Determine the [x, y] coordinate at the center of the cell enclosing the given text.  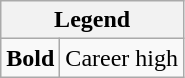
Bold [30, 58]
Legend [92, 20]
Career high [122, 58]
